For the text-containing cell, return its midpoint in (x, y) coordinate format. 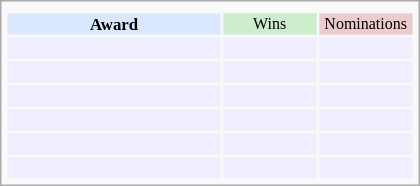
Nominations (366, 24)
Award (114, 24)
Wins (270, 24)
